Return (x, y) of the center of cell containing provided text 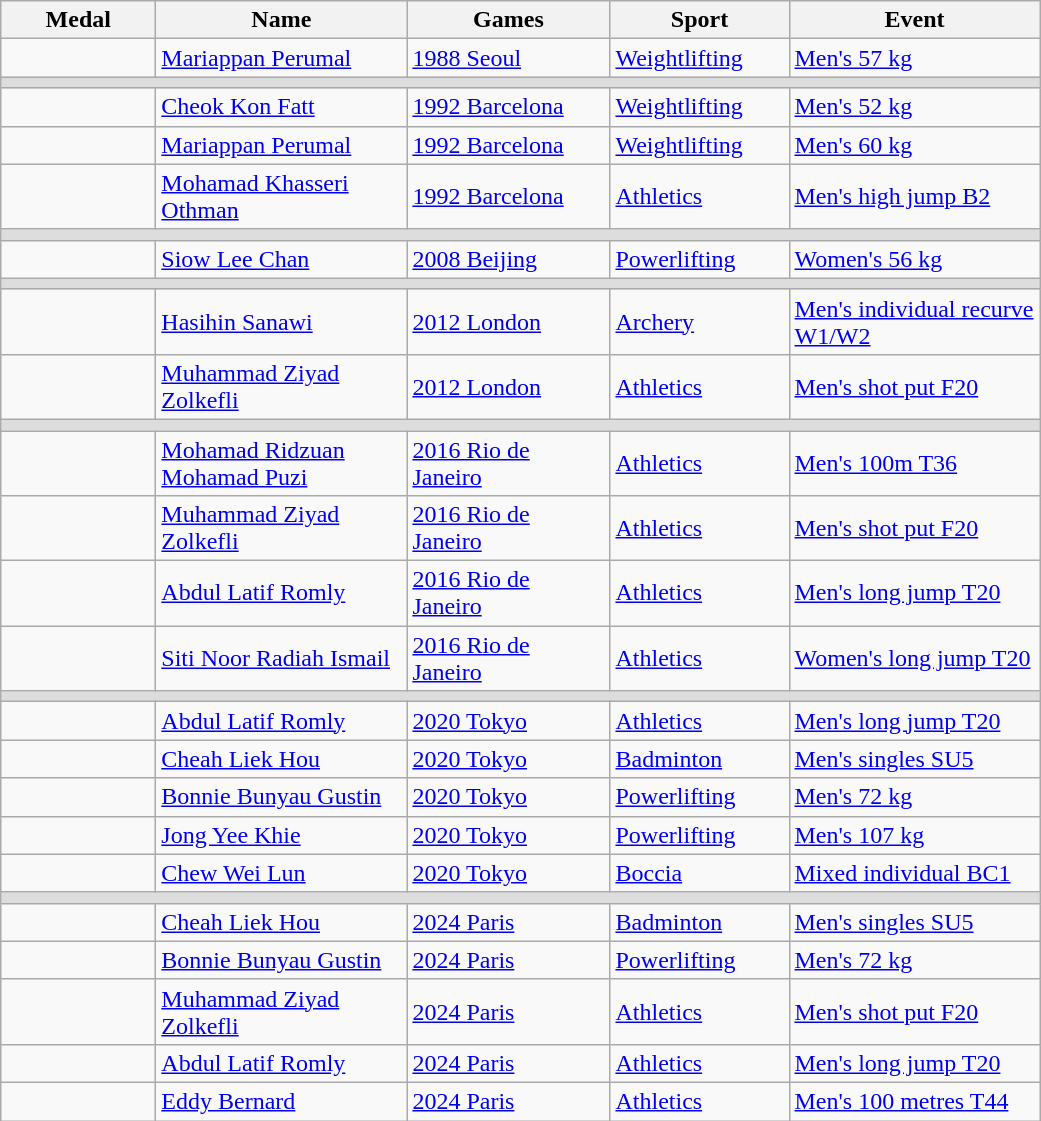
Men's 107 kg (914, 835)
Boccia (700, 873)
Mixed individual BC1 (914, 873)
Mohamad Khasseri Othman (282, 196)
Men's 60 kg (914, 145)
Men's 100m T36 (914, 462)
Men's high jump B2 (914, 196)
Event (914, 20)
Name (282, 20)
Men's individual recurve W1/W2 (914, 322)
Women's long jump T20 (914, 658)
Archery (700, 322)
Siow Lee Chan (282, 259)
Men's 100 metres T44 (914, 1101)
Men's 57 kg (914, 58)
Games (508, 20)
Women's 56 kg (914, 259)
Men's 52 kg (914, 107)
Eddy Bernard (282, 1101)
Chew Wei Lun (282, 873)
Jong Yee Khie (282, 835)
Mohamad Ridzuan Mohamad Puzi (282, 462)
Siti Noor Radiah Ismail (282, 658)
2008 Beijing (508, 259)
Cheok Kon Fatt (282, 107)
Medal (78, 20)
1988 Seoul (508, 58)
Sport (700, 20)
Hasihin Sanawi (282, 322)
